For the text-containing cell, return its midpoint in [x, y] coordinate format. 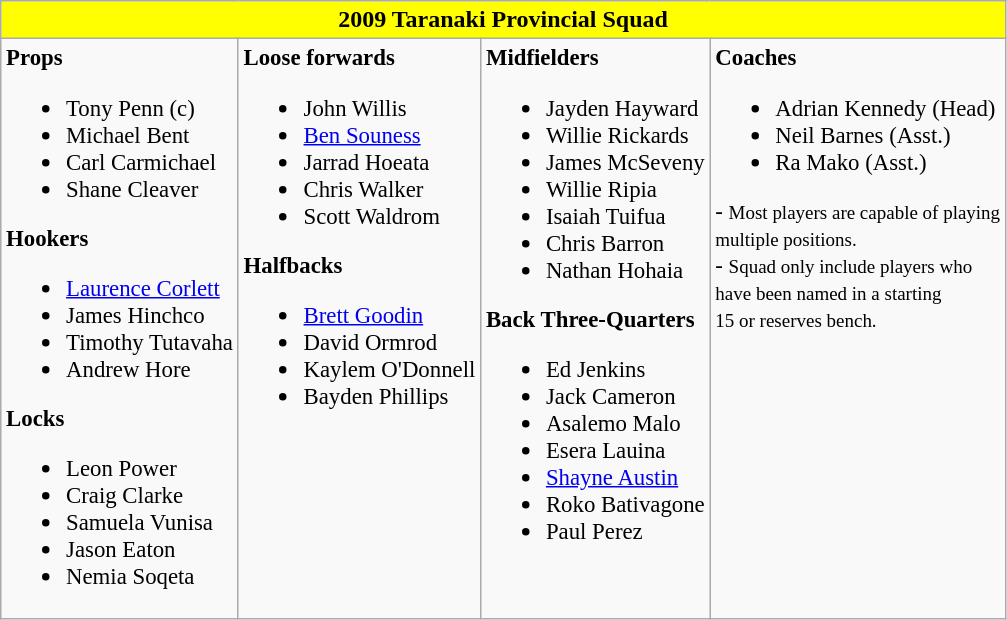
2009 Taranaki Provincial Squad [504, 20]
Loose forwardsJohn WillisBen SounessJarrad HoeataChris WalkerScott WaldromHalfbacksBrett GoodinDavid OrmrodKaylem O'DonnellBayden Phillips [359, 328]
